Return the (x, y) coordinate for the center point of the cell that contains the specified text.  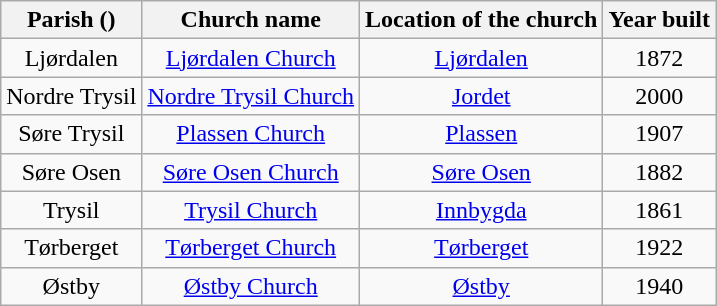
1940 (660, 286)
Jordet (482, 96)
Year built (660, 20)
Innbygda (482, 210)
Søre Osen Church (251, 172)
1861 (660, 210)
Plassen Church (251, 134)
Østby Church (251, 286)
Tørberget Church (251, 248)
Nordre Trysil (72, 96)
1922 (660, 248)
1872 (660, 58)
Plassen (482, 134)
Parish () (72, 20)
Ljørdalen Church (251, 58)
1882 (660, 172)
Nordre Trysil Church (251, 96)
Location of the church (482, 20)
Trysil (72, 210)
Søre Trysil (72, 134)
Trysil Church (251, 210)
2000 (660, 96)
1907 (660, 134)
Church name (251, 20)
